Scan for the cell matching the given text and deliver its (X, Y) coordinate at center. 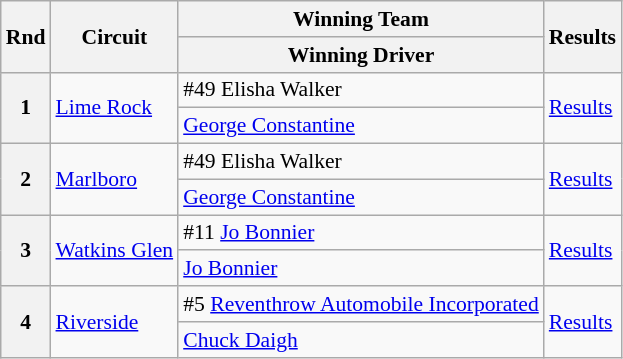
2 (26, 180)
Chuck Daigh (361, 340)
Winning Driver (361, 55)
Marlboro (114, 180)
3 (26, 250)
Rnd (26, 36)
#5 Reventhrow Automobile Incorporated (361, 304)
Winning Team (361, 19)
1 (26, 108)
Circuit (114, 36)
Riverside (114, 322)
4 (26, 322)
#11 Jo Bonnier (361, 233)
Lime Rock (114, 108)
Watkins Glen (114, 250)
Jo Bonnier (361, 269)
